Return the [X, Y] coordinate for the center point of the cell that contains the specified text.  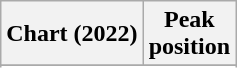
Peakposition [189, 34]
Chart (2022) [72, 34]
